Detect which cell encompasses the target text, then output its (x, y) center coordinate. 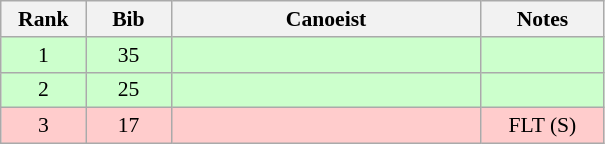
Bib (128, 19)
Rank (44, 19)
Notes (542, 19)
17 (128, 126)
3 (44, 126)
FLT (S) (542, 126)
25 (128, 90)
1 (44, 55)
35 (128, 55)
2 (44, 90)
Canoeist (326, 19)
